Determine the (X, Y) coordinate at the center of the cell enclosing the given text.  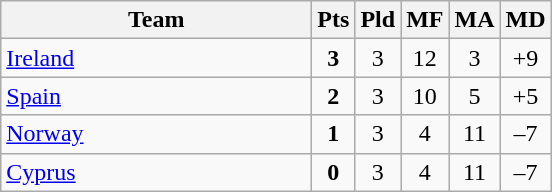
Norway (156, 134)
1 (334, 134)
10 (425, 96)
Cyprus (156, 172)
Pld (378, 20)
Team (156, 20)
0 (334, 172)
Pts (334, 20)
MA (474, 20)
+5 (526, 96)
+9 (526, 58)
5 (474, 96)
Spain (156, 96)
12 (425, 58)
MD (526, 20)
Ireland (156, 58)
2 (334, 96)
MF (425, 20)
